Return [X, Y] of the center of cell containing provided text 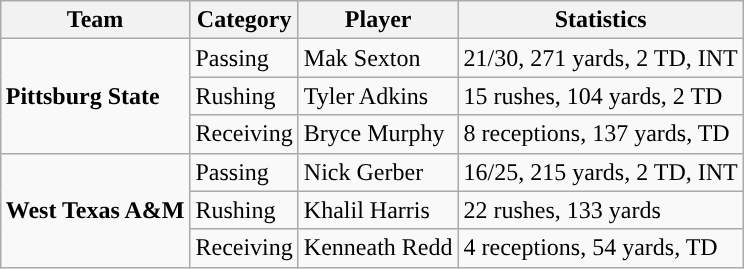
Statistics [600, 20]
15 rushes, 104 yards, 2 TD [600, 96]
21/30, 271 yards, 2 TD, INT [600, 58]
Pittsburg State [95, 96]
4 receptions, 54 yards, TD [600, 248]
22 rushes, 133 yards [600, 210]
Khalil Harris [378, 210]
Tyler Adkins [378, 96]
West Texas A&M [95, 210]
Mak Sexton [378, 58]
8 receptions, 137 yards, TD [600, 134]
Player [378, 20]
Kenneath Redd [378, 248]
Bryce Murphy [378, 134]
16/25, 215 yards, 2 TD, INT [600, 172]
Team [95, 20]
Category [244, 20]
Nick Gerber [378, 172]
